Capture the cell that displays the provided text and extract its [x, y] central coordinate. 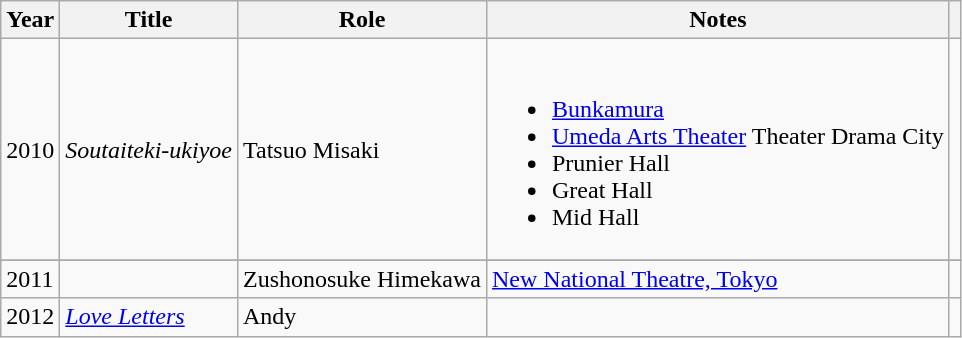
Notes [718, 20]
Zushonosuke Himekawa [362, 279]
Bunkamura Umeda Arts Theater Theater Drama City Prunier Hall Great Hall Mid Hall [718, 150]
Soutaiteki-ukiyoe [149, 150]
2012 [30, 317]
2011 [30, 279]
Title [149, 20]
Year [30, 20]
2010 [30, 150]
Andy [362, 317]
Love Letters [149, 317]
Role [362, 20]
New National Theatre, Tokyo [718, 279]
Tatsuo Misaki [362, 150]
